Provide the (X, Y) coordinate of the cell's center where the given text is located.  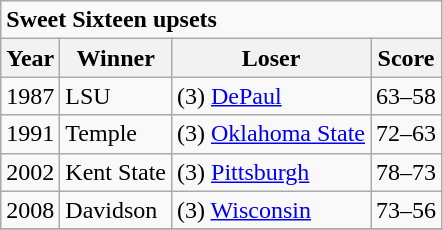
2002 (30, 172)
1987 (30, 96)
LSU (116, 96)
72–63 (406, 134)
Kent State (116, 172)
63–58 (406, 96)
Sweet Sixteen upsets (222, 20)
(3) DePaul (272, 96)
1991 (30, 134)
Davidson (116, 210)
Winner (116, 58)
Score (406, 58)
Temple (116, 134)
(3) Wisconsin (272, 210)
(3) Oklahoma State (272, 134)
73–56 (406, 210)
78–73 (406, 172)
(3) Pittsburgh (272, 172)
Loser (272, 58)
2008 (30, 210)
Year (30, 58)
